Provide the [x, y] coordinate of the cell's center where the given text is located.  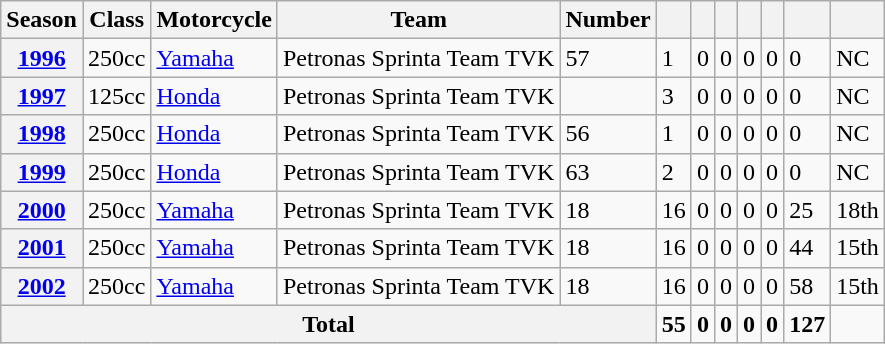
2000 [42, 210]
2001 [42, 248]
125cc [116, 96]
2 [674, 172]
Number [608, 20]
18th [858, 210]
1996 [42, 58]
Team [418, 20]
44 [808, 248]
1999 [42, 172]
Motorcycle [214, 20]
3 [674, 96]
Season [42, 20]
57 [608, 58]
63 [608, 172]
1998 [42, 134]
25 [808, 210]
Class [116, 20]
127 [808, 324]
2002 [42, 286]
56 [608, 134]
55 [674, 324]
58 [808, 286]
Total [329, 324]
1997 [42, 96]
